Scan for the cell matching the given text and deliver its [X, Y] coordinate at center. 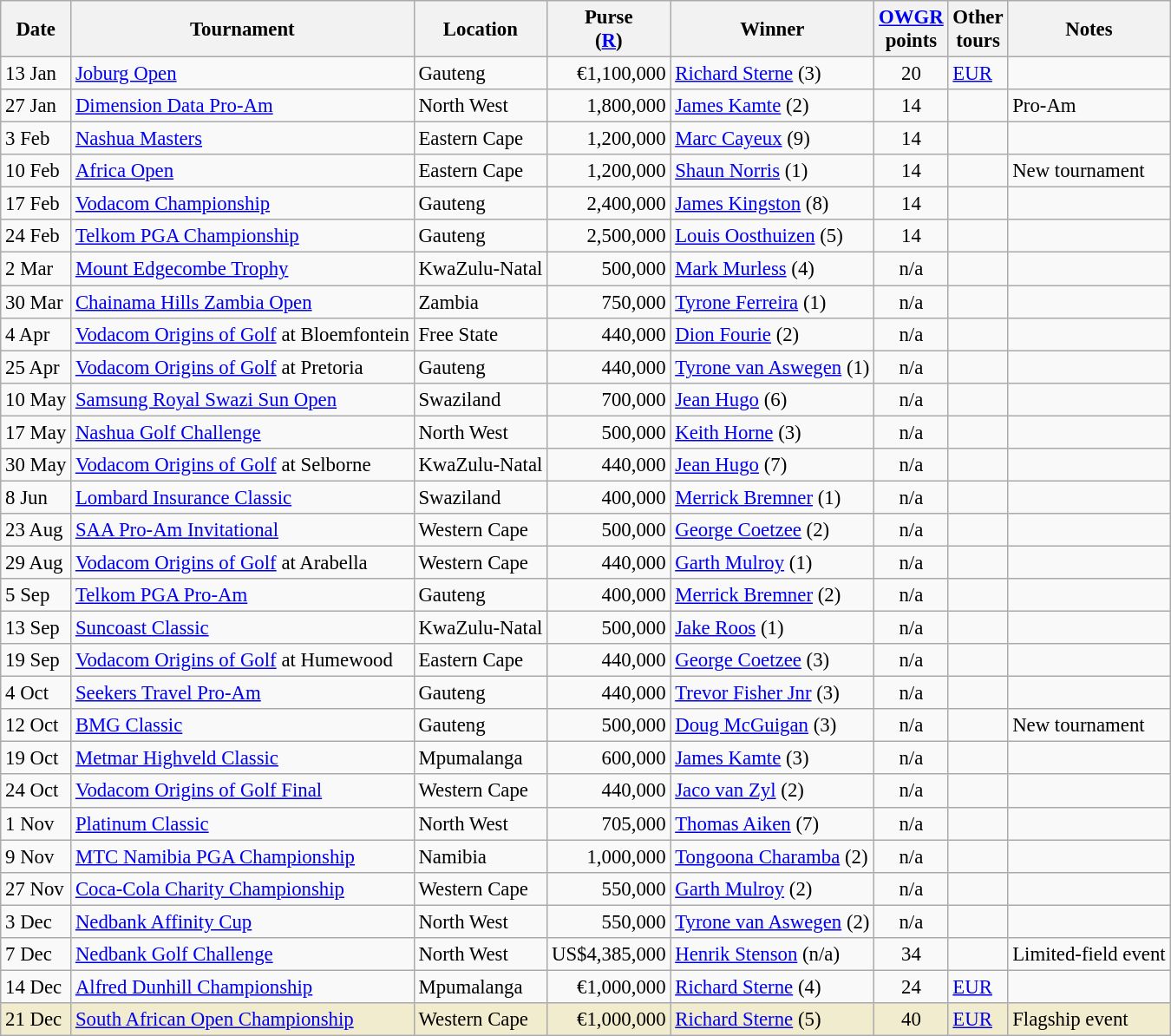
Chainama Hills Zambia Open [243, 302]
Jake Roos (1) [772, 628]
Nashua Golf Challenge [243, 432]
Tyrone van Aswegen (2) [772, 921]
James Kamte (2) [772, 106]
1 Nov [36, 823]
24 Feb [36, 237]
27 Jan [36, 106]
US$4,385,000 [609, 954]
Garth Mulroy (1) [772, 562]
€1,100,000 [609, 74]
Joburg Open [243, 74]
OWGRpoints [911, 30]
Limited-field event [1089, 954]
Garth Mulroy (2) [772, 888]
25 Apr [36, 367]
South African Open Championship [243, 1020]
Date [36, 30]
Doug McGuigan (3) [772, 725]
9 Nov [36, 856]
Dimension Data Pro-Am [243, 106]
Dion Fourie (2) [772, 334]
4 Oct [36, 693]
17 Feb [36, 204]
700,000 [609, 399]
34 [911, 954]
12 Oct [36, 725]
Jean Hugo (6) [772, 399]
Richard Sterne (3) [772, 74]
Jean Hugo (7) [772, 465]
30 Mar [36, 302]
Vodacom Origins of Golf at Arabella [243, 562]
Merrick Bremner (2) [772, 595]
20 [911, 74]
Henrik Stenson (n/a) [772, 954]
Vodacom Origins of Golf Final [243, 791]
James Kamte (3) [772, 758]
Vodacom Origins of Golf at Bloemfontein [243, 334]
Tournament [243, 30]
Mount Edgecombe Trophy [243, 269]
750,000 [609, 302]
Vodacom Origins of Golf at Selborne [243, 465]
705,000 [609, 823]
13 Jan [36, 74]
24 Oct [36, 791]
13 Sep [36, 628]
Alfred Dunhill Championship [243, 987]
Free State [481, 334]
2,500,000 [609, 237]
19 Oct [36, 758]
Notes [1089, 30]
24 [911, 987]
27 Nov [36, 888]
Shaun Norris (1) [772, 171]
Suncoast Classic [243, 628]
5 Sep [36, 595]
Nedbank Golf Challenge [243, 954]
Othertours [978, 30]
Tyrone van Aswegen (1) [772, 367]
14 Dec [36, 987]
4 Apr [36, 334]
Zambia [481, 302]
600,000 [609, 758]
1,000,000 [609, 856]
Tongoona Charamba (2) [772, 856]
3 Dec [36, 921]
Location [481, 30]
3 Feb [36, 139]
Richard Sterne (5) [772, 1020]
8 Jun [36, 497]
Samsung Royal Swazi Sun Open [243, 399]
Seekers Travel Pro-Am [243, 693]
Lombard Insurance Classic [243, 497]
Flagship event [1089, 1020]
BMG Classic [243, 725]
Telkom PGA Pro-Am [243, 595]
MTC Namibia PGA Championship [243, 856]
Telkom PGA Championship [243, 237]
Vodacom Origins of Golf at Humewood [243, 660]
2 Mar [36, 269]
Merrick Bremner (1) [772, 497]
SAA Pro-Am Invitational [243, 530]
Thomas Aiken (7) [772, 823]
Nedbank Affinity Cup [243, 921]
Louis Oosthuizen (5) [772, 237]
10 Feb [36, 171]
Coca-Cola Charity Championship [243, 888]
Winner [772, 30]
Africa Open [243, 171]
Richard Sterne (4) [772, 987]
Purse(R) [609, 30]
Vodacom Championship [243, 204]
23 Aug [36, 530]
40 [911, 1020]
30 May [36, 465]
Mark Murless (4) [772, 269]
Pro-Am [1089, 106]
10 May [36, 399]
2,400,000 [609, 204]
19 Sep [36, 660]
17 May [36, 432]
Platinum Classic [243, 823]
James Kingston (8) [772, 204]
Trevor Fisher Jnr (3) [772, 693]
7 Dec [36, 954]
1,800,000 [609, 106]
Namibia [481, 856]
George Coetzee (3) [772, 660]
Nashua Masters [243, 139]
Vodacom Origins of Golf at Pretoria [243, 367]
Metmar Highveld Classic [243, 758]
29 Aug [36, 562]
George Coetzee (2) [772, 530]
21 Dec [36, 1020]
Tyrone Ferreira (1) [772, 302]
Jaco van Zyl (2) [772, 791]
Keith Horne (3) [772, 432]
Marc Cayeux (9) [772, 139]
